Return the (X, Y) coordinate for the center point of the cell that contains the specified text.  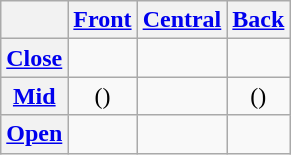
Front (102, 20)
Close (34, 58)
Central (182, 20)
Back (258, 20)
Mid (34, 96)
Open (34, 134)
